Determine the (X, Y) coordinate at the center of the cell enclosing the given text.  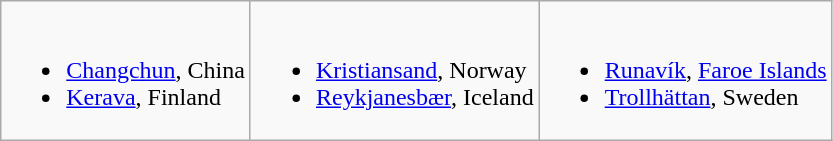
Runavík, Faroe Islands Trollhättan, Sweden (686, 71)
Kristiansand, Norway Reykjanesbær, Iceland (394, 71)
Changchun, China Kerava, Finland (126, 71)
